Capture the cell that displays the provided text and extract its (x, y) central coordinate. 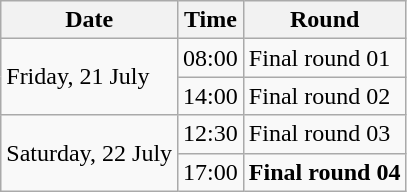
Saturday, 22 July (90, 153)
Friday, 21 July (90, 77)
Final round 03 (324, 134)
Final round 02 (324, 96)
12:30 (211, 134)
Time (211, 20)
Final round 01 (324, 58)
08:00 (211, 58)
Round (324, 20)
Date (90, 20)
Final round 04 (324, 172)
17:00 (211, 172)
14:00 (211, 96)
